Detect which cell encompasses the target text, then output its [x, y] center coordinate. 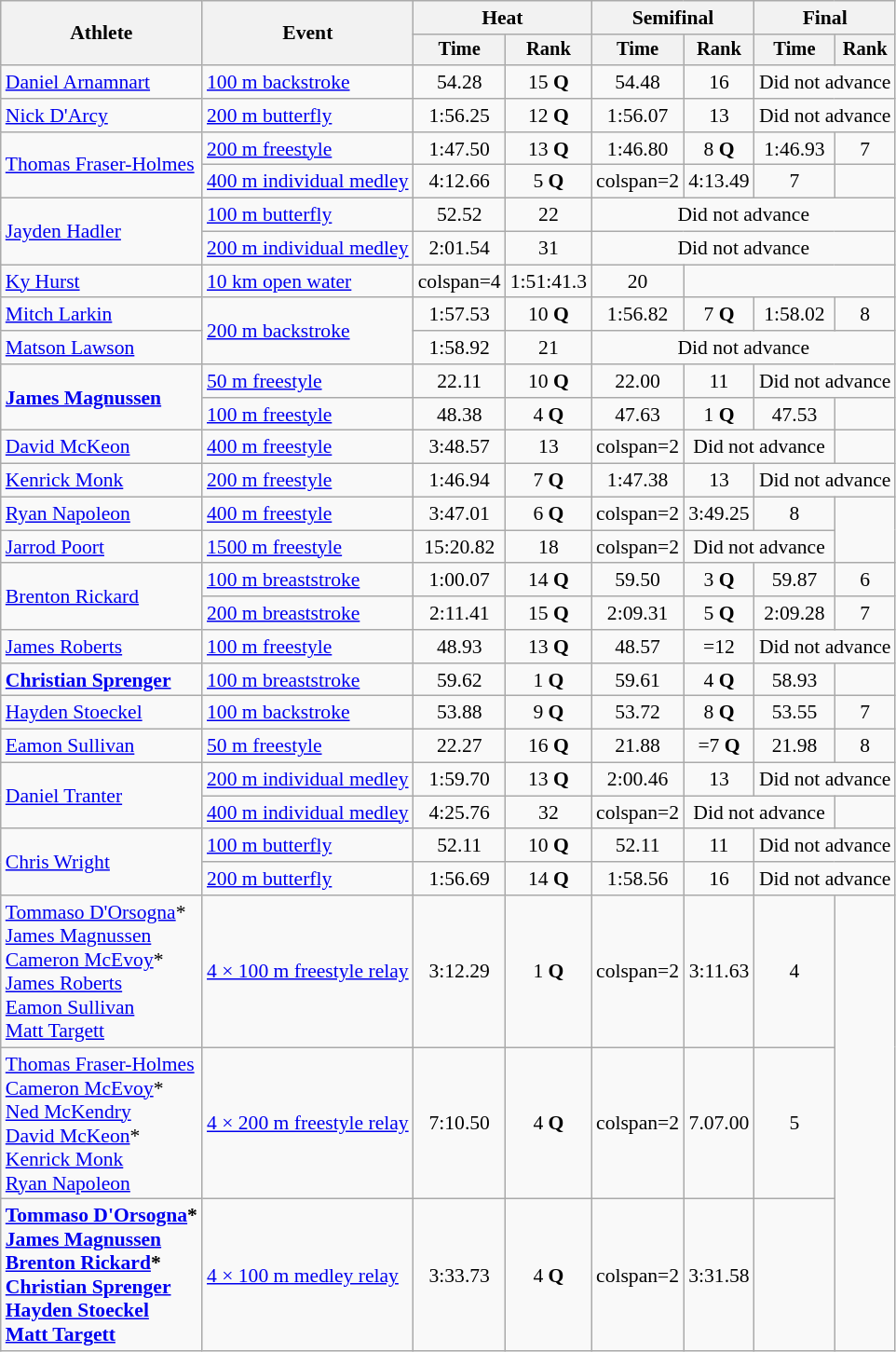
Event [307, 34]
200 m breaststroke [307, 613]
20 [637, 281]
16 Q [549, 746]
3:47.01 [460, 514]
59.50 [637, 580]
Thomas Fraser-Holmes [102, 166]
Ky Hurst [102, 281]
15:20.82 [460, 547]
2:09.28 [794, 613]
4 × 100 m medley relay [307, 1275]
21.98 [794, 746]
32 [549, 813]
2:01.54 [460, 249]
58.93 [794, 680]
Tommaso D'Orsogna*James MagnussenBrenton Rickard*Christian SprengerHayden StoeckelMatt Targett [102, 1275]
48.38 [460, 415]
4 × 100 m freestyle relay [307, 971]
colspan=4 [460, 281]
59.87 [794, 580]
1500 m freestyle [307, 547]
Jarrod Poort [102, 547]
1:56.82 [637, 315]
Ryan Napoleon [102, 514]
Final [825, 18]
Matson Lawson [102, 348]
22.27 [460, 746]
48.93 [460, 647]
David McKeon [102, 447]
3:48.57 [460, 447]
1:00.07 [460, 580]
James Roberts [102, 647]
6 Q [549, 514]
Daniel Arnamnart [102, 82]
52.52 [460, 215]
Daniel Tranter [102, 796]
Thomas Fraser-HolmesCameron McEvoy*Ned McKendryDavid McKeon*Kenrick MonkRyan Napoleon [102, 1124]
4:13.49 [719, 182]
Heat [503, 18]
5 [794, 1124]
4:12.66 [460, 182]
Athlete [102, 34]
21.88 [637, 746]
2:00.46 [637, 780]
Hayden Stoeckel [102, 713]
59.61 [637, 680]
21 [549, 348]
3 Q [719, 580]
Nick D'Arcy [102, 116]
1:47.38 [637, 481]
53.55 [794, 713]
3:31.58 [719, 1275]
47.53 [794, 415]
4 × 200 m freestyle relay [307, 1124]
54.28 [460, 82]
4 [794, 971]
1:57.53 [460, 315]
Semifinal [672, 18]
1:46.80 [637, 149]
59.62 [460, 680]
1:58.56 [637, 879]
Chris Wright [102, 863]
1:51:41.3 [549, 281]
Kenrick Monk [102, 481]
7.07.00 [719, 1124]
=12 [719, 647]
48.57 [637, 647]
54.48 [637, 82]
Brenton Rickard [102, 596]
200 m backstroke [307, 332]
1:56.07 [637, 116]
22.11 [460, 381]
1:46.93 [794, 149]
1:56.69 [460, 879]
10 km open water [307, 281]
1:46.94 [460, 481]
1:58.92 [460, 348]
9 Q [549, 713]
1:59.70 [460, 780]
3:49.25 [719, 514]
2:09.31 [637, 613]
Christian Sprenger [102, 680]
1:56.25 [460, 116]
1:58.02 [794, 315]
22 [549, 215]
7:10.50 [460, 1124]
James Magnussen [102, 397]
1:47.50 [460, 149]
4:25.76 [460, 813]
47.63 [637, 415]
31 [549, 249]
53.72 [637, 713]
Tommaso D'Orsogna*James MagnussenCameron McEvoy*James RobertsEamon SullivanMatt Targett [102, 971]
12 Q [549, 116]
18 [549, 547]
Jayden Hadler [102, 231]
3:11.63 [719, 971]
3:12.29 [460, 971]
6 [864, 580]
Mitch Larkin [102, 315]
=7 Q [719, 746]
53.88 [460, 713]
Eamon Sullivan [102, 746]
22.00 [637, 381]
3:33.73 [460, 1275]
2:11.41 [460, 613]
